Provide the [x, y] coordinate of the cell's center where the given text is located.  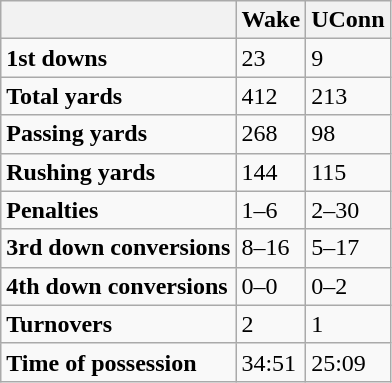
2–30 [348, 210]
Turnovers [118, 324]
5–17 [348, 248]
Time of possession [118, 362]
3rd down conversions [118, 248]
1 [348, 324]
Rushing yards [118, 172]
Penalties [118, 210]
144 [271, 172]
Passing yards [118, 134]
Total yards [118, 96]
412 [271, 96]
23 [271, 58]
1–6 [271, 210]
115 [348, 172]
213 [348, 96]
34:51 [271, 362]
4th down conversions [118, 286]
8–16 [271, 248]
0–2 [348, 286]
1st downs [118, 58]
98 [348, 134]
25:09 [348, 362]
268 [271, 134]
Wake [271, 20]
0–0 [271, 286]
UConn [348, 20]
9 [348, 58]
2 [271, 324]
